Identify which cell holds the provided text, then report its (X, Y) central coordinate. 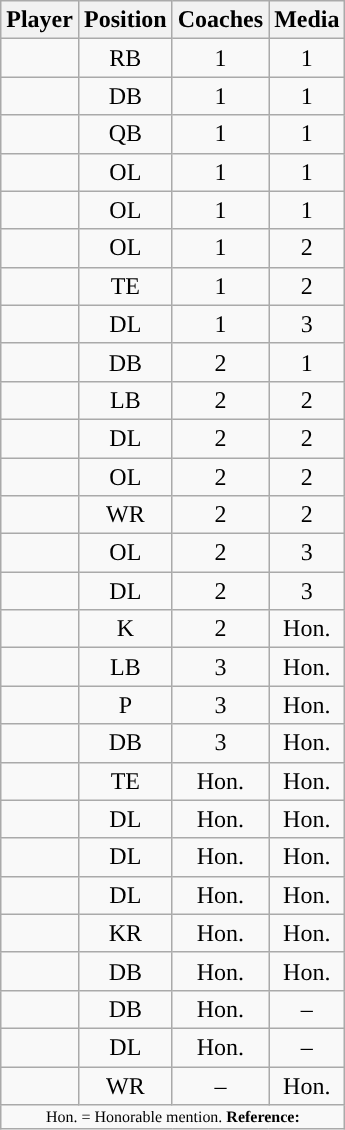
Hon. = Honorable mention. Reference: (173, 1117)
RB (125, 58)
Player (40, 20)
Coaches (220, 20)
K (125, 629)
P (125, 705)
QB (125, 134)
Media (307, 20)
Position (125, 20)
KR (125, 933)
